Return the [x, y] coordinate for the center point of the cell that contains the specified text.  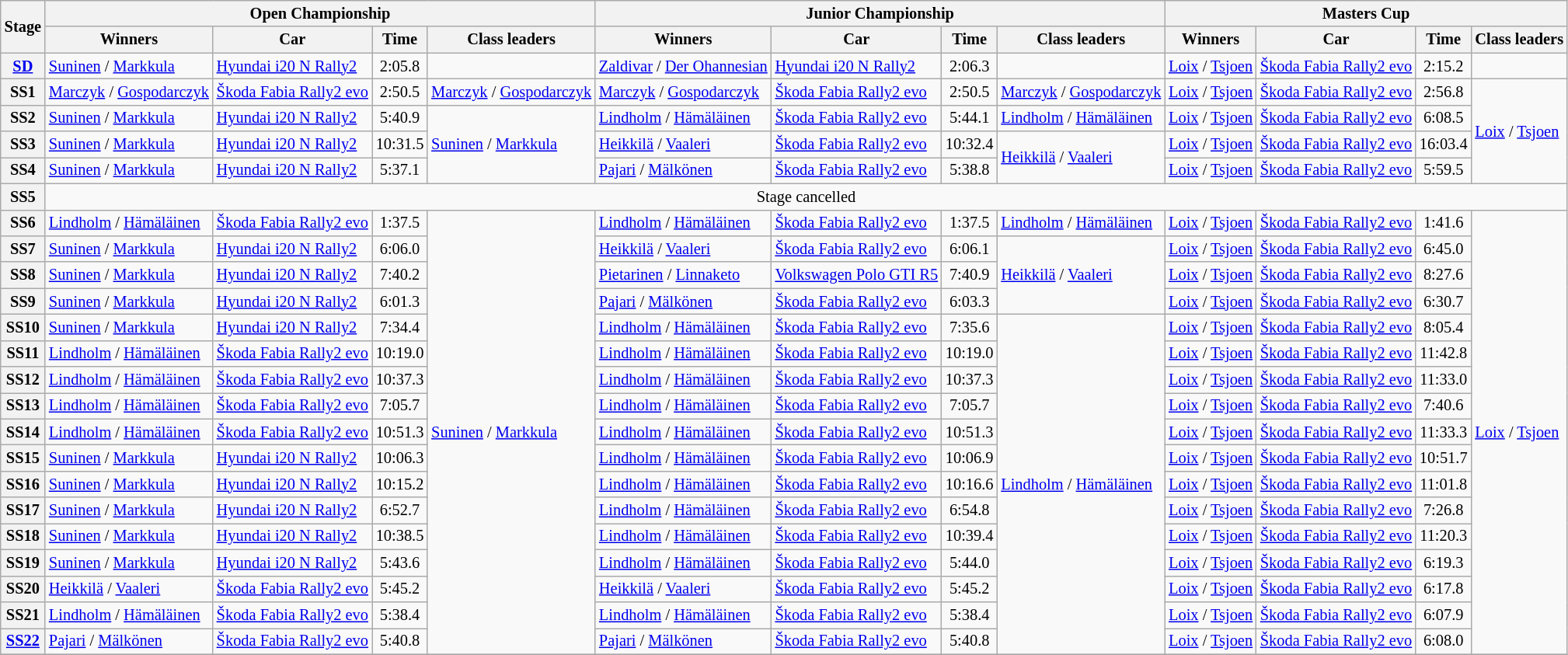
Zaldivar / Der Ohannesian [684, 66]
SS1 [23, 92]
SS8 [23, 275]
6:08.5 [1444, 118]
6:52.7 [399, 510]
10:06.9 [970, 458]
SS13 [23, 406]
SS4 [23, 170]
SS19 [23, 563]
6:08.0 [1444, 641]
SS17 [23, 510]
5:38.8 [970, 170]
10:32.4 [970, 145]
11:20.3 [1444, 536]
6:54.8 [970, 510]
6:30.7 [1444, 301]
SS12 [23, 380]
11:42.8 [1444, 354]
Stage cancelled [807, 197]
5:37.1 [399, 170]
6:45.0 [1444, 249]
SS5 [23, 197]
Junior Championship [880, 13]
SS7 [23, 249]
5:40.9 [399, 118]
5:59.5 [1444, 170]
11:01.8 [1444, 484]
SS3 [23, 145]
7:26.8 [1444, 510]
5:43.6 [399, 563]
10:16.6 [970, 484]
10:51.7 [1444, 458]
11:33.3 [1444, 432]
2:05.8 [399, 66]
10:38.5 [399, 536]
7:40.6 [1444, 406]
SS2 [23, 118]
6:06.0 [399, 249]
SS22 [23, 641]
16:03.4 [1444, 145]
SD [23, 66]
SS10 [23, 327]
5:44.0 [970, 563]
6:01.3 [399, 301]
10:31.5 [399, 145]
2:56.8 [1444, 92]
1:41.6 [1444, 223]
SS6 [23, 223]
Pietarinen / Linnaketo [684, 275]
6:07.9 [1444, 615]
SS11 [23, 354]
SS15 [23, 458]
8:27.6 [1444, 275]
SS9 [23, 301]
SS14 [23, 432]
Stage [23, 26]
Volkswagen Polo GTI R5 [856, 275]
Masters Cup [1366, 13]
6:06.1 [970, 249]
7:40.2 [399, 275]
7:34.4 [399, 327]
8:05.4 [1444, 327]
Open Championship [320, 13]
11:33.0 [1444, 380]
6:19.3 [1444, 563]
10:15.2 [399, 484]
6:03.3 [970, 301]
10:06.3 [399, 458]
5:44.1 [970, 118]
10:39.4 [970, 536]
SS21 [23, 615]
2:15.2 [1444, 66]
6:17.8 [1444, 589]
7:35.6 [970, 327]
2:06.3 [970, 66]
SS20 [23, 589]
7:40.9 [970, 275]
SS16 [23, 484]
SS18 [23, 536]
